Return [X, Y] of the center of cell containing provided text 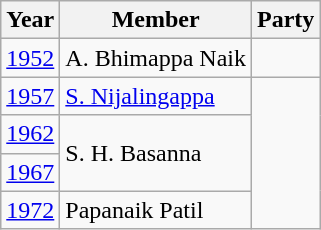
S. H. Basanna [156, 153]
A. Bhimappa Naik [156, 58]
1967 [30, 172]
1957 [30, 96]
1972 [30, 210]
S. Nijalingappa [156, 96]
1952 [30, 58]
1962 [30, 134]
Year [30, 20]
Papanaik Patil [156, 210]
Party [286, 20]
Member [156, 20]
